Search for the cell housing the specified text and yield its [x, y] center coordinate. 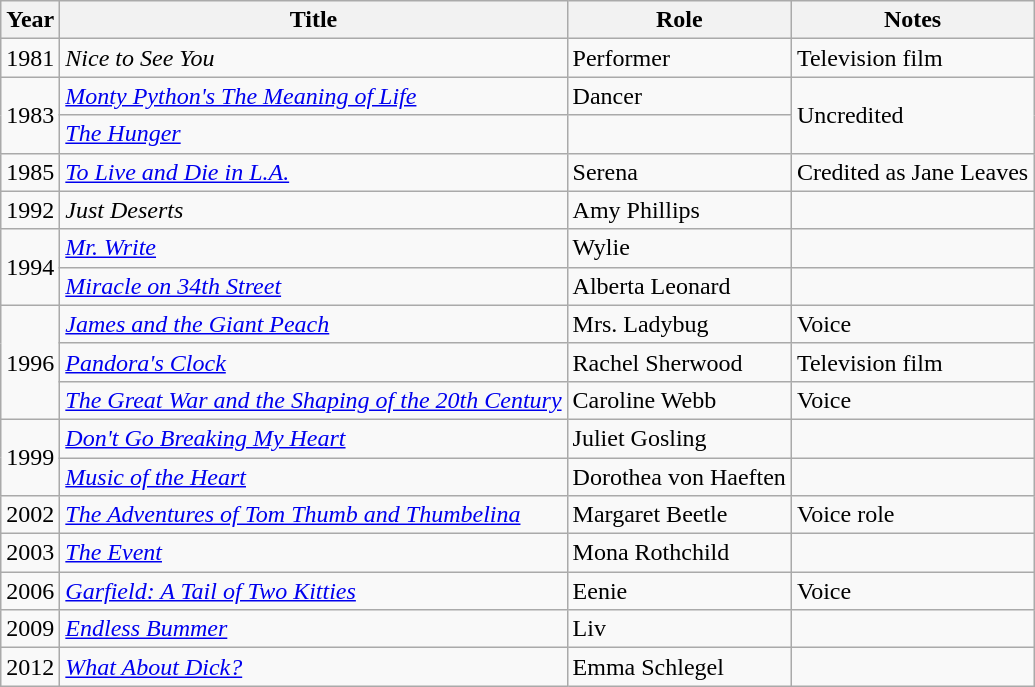
1996 [30, 362]
Juliet Gosling [679, 438]
Rachel Sherwood [679, 362]
2003 [30, 553]
Mrs. Ladybug [679, 324]
Liv [679, 629]
1985 [30, 172]
Nice to See You [314, 58]
Serena [679, 172]
Garfield: A Tail of Two Kitties [314, 591]
1983 [30, 115]
1994 [30, 267]
Emma Schlegel [679, 667]
1992 [30, 210]
Amy Phillips [679, 210]
Don't Go Breaking My Heart [314, 438]
Mona Rothchild [679, 553]
Miracle on 34th Street [314, 286]
Just Deserts [314, 210]
To Live and Die in L.A. [314, 172]
James and the Giant Peach [314, 324]
The Great War and the Shaping of the 20th Century [314, 400]
Wylie [679, 248]
The Adventures of Tom Thumb and Thumbelina [314, 515]
Caroline Webb [679, 400]
2012 [30, 667]
Eenie [679, 591]
Title [314, 20]
2002 [30, 515]
2009 [30, 629]
1999 [30, 457]
Endless Bummer [314, 629]
2006 [30, 591]
What About Dick? [314, 667]
Year [30, 20]
Notes [912, 20]
Pandora's Clock [314, 362]
1981 [30, 58]
Alberta Leonard [679, 286]
Dancer [679, 96]
Role [679, 20]
Mr. Write [314, 248]
Voice role [912, 515]
The Event [314, 553]
Monty Python's The Meaning of Life [314, 96]
Music of the Heart [314, 477]
Credited as Jane Leaves [912, 172]
The Hunger [314, 134]
Dorothea von Haeften [679, 477]
Margaret Beetle [679, 515]
Performer [679, 58]
Uncredited [912, 115]
